Search for the cell housing the specified text and yield its [X, Y] center coordinate. 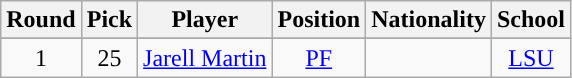
Player [205, 20]
Pick [109, 20]
Jarell Martin [205, 58]
LSU [530, 58]
Nationality [429, 20]
25 [109, 58]
Position [319, 20]
Round [41, 20]
PF [319, 58]
School [530, 20]
1 [41, 58]
